Provide the (X, Y) coordinate of the cell's center where the given text is located.  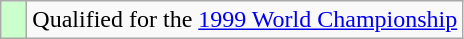
Qualified for the 1999 World Championship (245, 20)
